From the cell containing the given text, extract its center point as [x, y] coordinate. 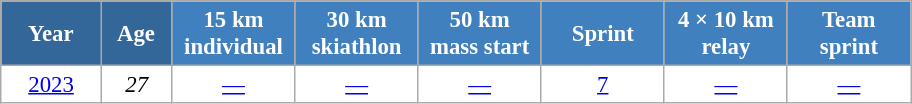
7 [602, 85]
Team sprint [848, 34]
2023 [52, 85]
50 km mass start [480, 34]
30 km skiathlon [356, 34]
27 [136, 85]
Age [136, 34]
4 × 10 km relay [726, 34]
15 km individual [234, 34]
Year [52, 34]
Sprint [602, 34]
